Scan for the cell matching the given text and deliver its (x, y) coordinate at center. 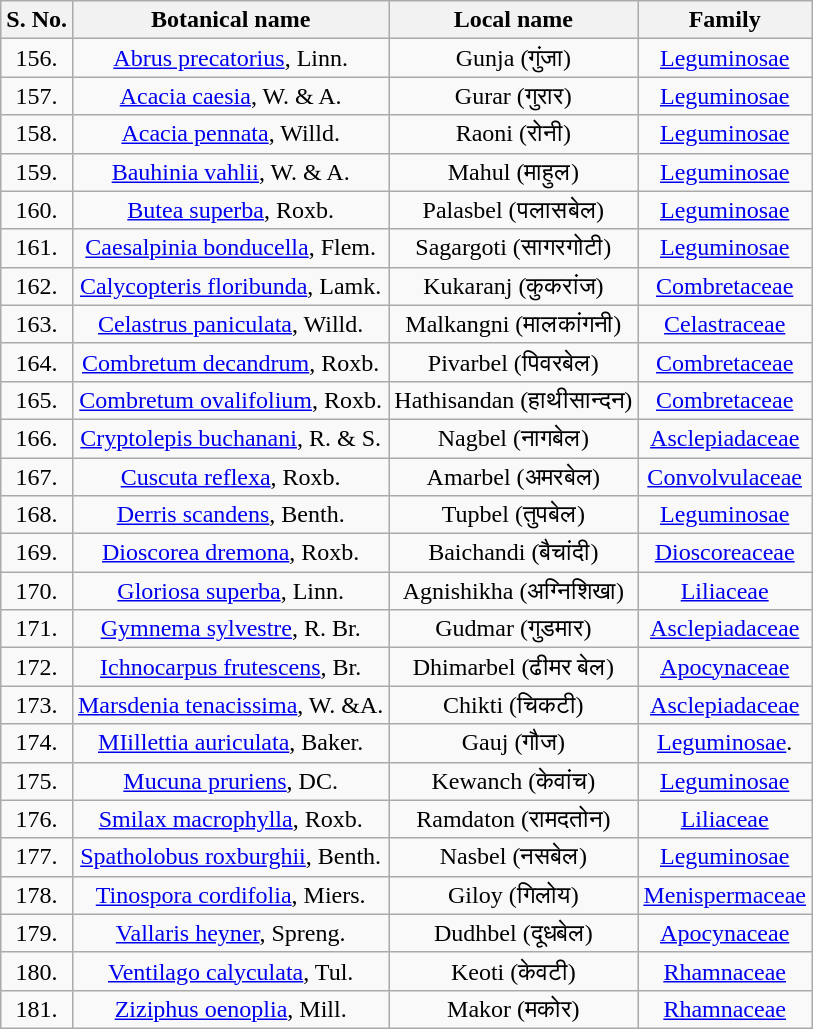
173. (37, 705)
Acacia pennata, Willd. (230, 134)
Gudmar (गुडमार) (514, 629)
Tupbel (तुपबेल) (514, 515)
Mahul (माहुल) (514, 172)
Marsdenia tenacissima, W. &A. (230, 705)
171. (37, 629)
Botanical name (230, 20)
Chikti (चिकटी) (514, 705)
MIillettia auriculata, Baker. (230, 743)
178. (37, 895)
158. (37, 134)
Dudhbel (दूधबेल) (514, 933)
Smilax macrophylla, Roxb. (230, 819)
179. (37, 933)
176. (37, 819)
Dioscorea dremona, Roxb. (230, 553)
156. (37, 58)
Giloy (गिलोय) (514, 895)
Calycopteris floribunda, Lamk. (230, 286)
Spatholobus roxburghii, Benth. (230, 857)
Cryptolepis buchanani, R. & S. (230, 438)
Mucuna pruriens, DC. (230, 781)
Tinospora cordifolia, Miers. (230, 895)
Butea superba, Roxb. (230, 210)
Combretum ovalifolium, Roxb. (230, 400)
Bauhinia vahlii, W. & A. (230, 172)
Keoti (केवटी) (514, 971)
164. (37, 362)
Leguminosae. (725, 743)
Gurar (गुरार) (514, 96)
160. (37, 210)
Palasbel (पलासबेल) (514, 210)
Cuscuta reflexa, Roxb. (230, 477)
Malkangni (मालकांगनी) (514, 324)
Celastrus paniculata, Willd. (230, 324)
163. (37, 324)
174. (37, 743)
Vallaris heyner, Spreng. (230, 933)
Abrus precatorius, Linn. (230, 58)
169. (37, 553)
Agnishikha (अग्निशिखा) (514, 591)
157. (37, 96)
Acacia caesia, W. & A. (230, 96)
181. (37, 1009)
Hathisandan (हाथीसान्दन) (514, 400)
Amarbel (अमरबेल) (514, 477)
177. (37, 857)
Local name (514, 20)
Baichandi (बैचांदी) (514, 553)
Family (725, 20)
170. (37, 591)
Derris scandens, Benth. (230, 515)
Ventilago calyculata, Tul. (230, 971)
Ichnocarpus frutescens, Br. (230, 667)
165. (37, 400)
175. (37, 781)
Gloriosa superba, Linn. (230, 591)
Sagargoti (सागरगोटी) (514, 248)
162. (37, 286)
Convolvulaceae (725, 477)
159. (37, 172)
Gymnema sylvestre, R. Br. (230, 629)
Celastraceae (725, 324)
Kukaranj (कुकरांज) (514, 286)
Menispermaceae (725, 895)
168. (37, 515)
Dioscoreaceae (725, 553)
Pivarbel (पिवरबेल) (514, 362)
Nagbel (नागबेल) (514, 438)
Kewanch (केवांच) (514, 781)
167. (37, 477)
Gauj (गौज) (514, 743)
Makor (मकोर) (514, 1009)
Ramdaton (रामदतोन) (514, 819)
Caesalpinia bonducella, Flem. (230, 248)
Combretum decandrum, Roxb. (230, 362)
S. No. (37, 20)
Raoni (रोनी) (514, 134)
172. (37, 667)
166. (37, 438)
Dhimarbel (ढीमर बेल) (514, 667)
180. (37, 971)
Gunja (गुंजा) (514, 58)
Ziziphus oenoplia, Mill. (230, 1009)
Nasbel (नसबेल) (514, 857)
161. (37, 248)
